Locate the cell with the specified text and output its [X, Y] center coordinate. 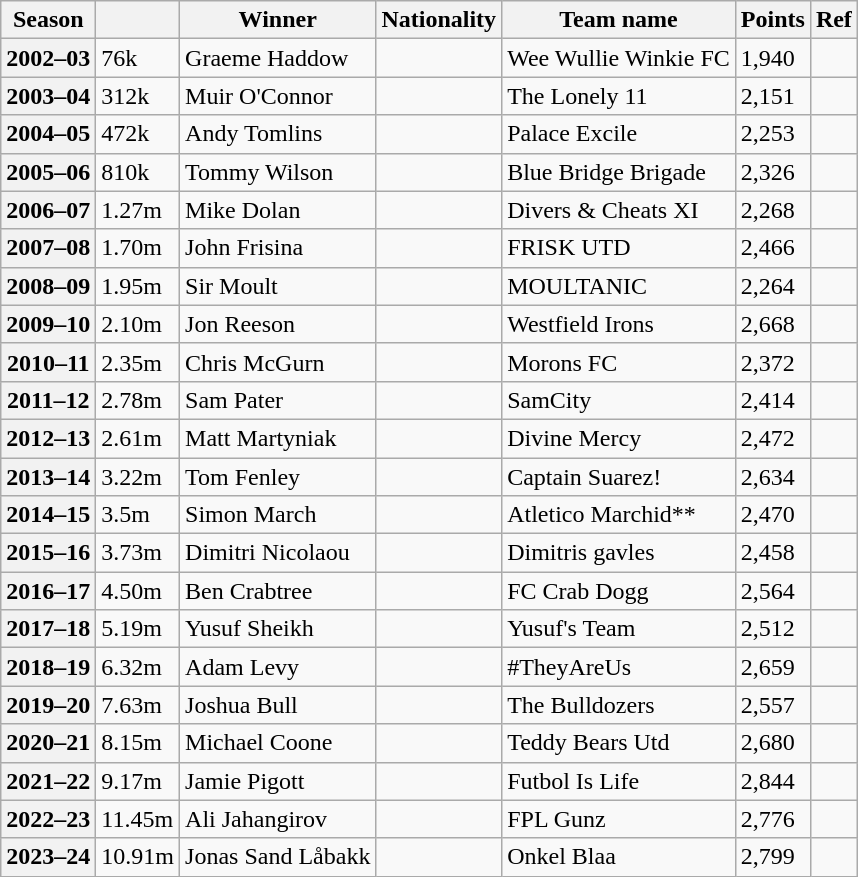
Michael Coone [278, 743]
9.17m [138, 781]
2016–17 [48, 591]
2,668 [772, 324]
2003–04 [48, 96]
2,634 [772, 477]
2006–07 [48, 210]
2009–10 [48, 324]
76k [138, 58]
Tommy Wilson [278, 172]
FPL Gunz [619, 819]
Season [48, 20]
Tom Fenley [278, 477]
2,466 [772, 248]
Yusuf Sheikh [278, 629]
2011–12 [48, 400]
2002–03 [48, 58]
Sam Pater [278, 400]
Palace Excile [619, 134]
2,326 [772, 172]
Divers & Cheats XI [619, 210]
Muir O'Connor [278, 96]
8.15m [138, 743]
2,372 [772, 362]
2,564 [772, 591]
2023–24 [48, 857]
Andy Tomlins [278, 134]
Yusuf's Team [619, 629]
2015–16 [48, 553]
2005–06 [48, 172]
SamCity [619, 400]
MOULTANIC [619, 286]
Blue Bridge Brigade [619, 172]
Ref [834, 20]
2,264 [772, 286]
10.91m [138, 857]
2,844 [772, 781]
2,776 [772, 819]
2012–13 [48, 438]
2,470 [772, 515]
Winner [278, 20]
1.95m [138, 286]
2013–14 [48, 477]
Futbol Is Life [619, 781]
2,512 [772, 629]
Team name [619, 20]
Mike Dolan [278, 210]
2,458 [772, 553]
Sir Moult [278, 286]
2,680 [772, 743]
810k [138, 172]
Simon March [278, 515]
Morons FC [619, 362]
Nationality [439, 20]
6.32m [138, 667]
John Frisina [278, 248]
2007–08 [48, 248]
2,659 [772, 667]
Ali Jahangirov [278, 819]
Points [772, 20]
Chris McGurn [278, 362]
Graeme Haddow [278, 58]
3.73m [138, 553]
Jon Reeson [278, 324]
#TheyAreUs [619, 667]
2008–09 [48, 286]
2018–19 [48, 667]
Matt Martyniak [278, 438]
3.22m [138, 477]
7.63m [138, 705]
11.45m [138, 819]
Teddy Bears Utd [619, 743]
Onkel Blaa [619, 857]
Atletico Marchid** [619, 515]
Westfield Irons [619, 324]
FRISK UTD [619, 248]
2.78m [138, 400]
2022–23 [48, 819]
312k [138, 96]
Dimitris gavles [619, 553]
4.50m [138, 591]
3.5m [138, 515]
472k [138, 134]
Jamie Pigott [278, 781]
2010–11 [48, 362]
Jonas Sand Låbakk [278, 857]
2021–22 [48, 781]
2.61m [138, 438]
2020–21 [48, 743]
2017–18 [48, 629]
Adam Levy [278, 667]
1.27m [138, 210]
The Bulldozers [619, 705]
2,268 [772, 210]
2004–05 [48, 134]
Dimitri Nicolaou [278, 553]
2.10m [138, 324]
2,414 [772, 400]
Ben Crabtree [278, 591]
1,940 [772, 58]
2,253 [772, 134]
FC Crab Dogg [619, 591]
2019–20 [48, 705]
2,151 [772, 96]
2,472 [772, 438]
Divine Mercy [619, 438]
5.19m [138, 629]
Joshua Bull [278, 705]
2,799 [772, 857]
Wee Wullie Winkie FC [619, 58]
Captain Suarez! [619, 477]
2014–15 [48, 515]
2,557 [772, 705]
2.35m [138, 362]
1.70m [138, 248]
The Lonely 11 [619, 96]
